Search for the cell housing the specified text and yield its [x, y] center coordinate. 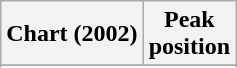
Chart (2002) [72, 34]
Peakposition [189, 34]
